Return the (x, y) coordinate for the center point of the cell that contains the specified text.  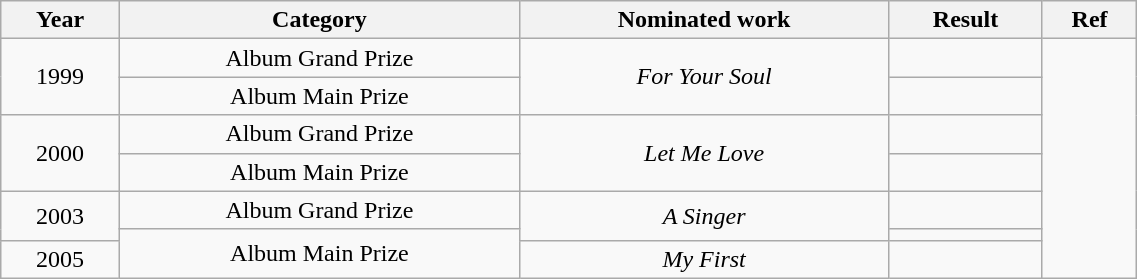
2003 (60, 216)
Category (319, 20)
For Your Soul (704, 77)
2000 (60, 153)
2005 (60, 259)
A Singer (704, 216)
Year (60, 20)
Result (966, 20)
1999 (60, 77)
Let Me Love (704, 153)
Nominated work (704, 20)
Ref (1090, 20)
My First (704, 259)
